Output the [x, y] coordinate of the center of the cell containing the given text.  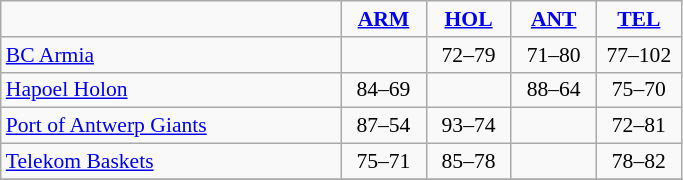
87–54 [384, 126]
85–78 [468, 162]
75–71 [384, 162]
71–80 [554, 55]
Port of Antwerp Giants [171, 126]
77–102 [638, 55]
84–69 [384, 90]
Telekom Baskets [171, 162]
72–79 [468, 55]
HOL [468, 19]
BC Armia [171, 55]
78–82 [638, 162]
93–74 [468, 126]
ARM [384, 19]
72–81 [638, 126]
88–64 [554, 90]
TEL [638, 19]
75–70 [638, 90]
ANT [554, 19]
Hapoel Holon [171, 90]
